Detect which cell encompasses the target text, then output its (x, y) center coordinate. 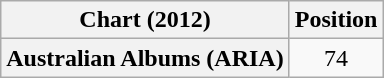
Position (336, 20)
Chart (2012) (145, 20)
Australian Albums (ARIA) (145, 58)
74 (336, 58)
